From the cell containing the given text, extract its center point as [x, y] coordinate. 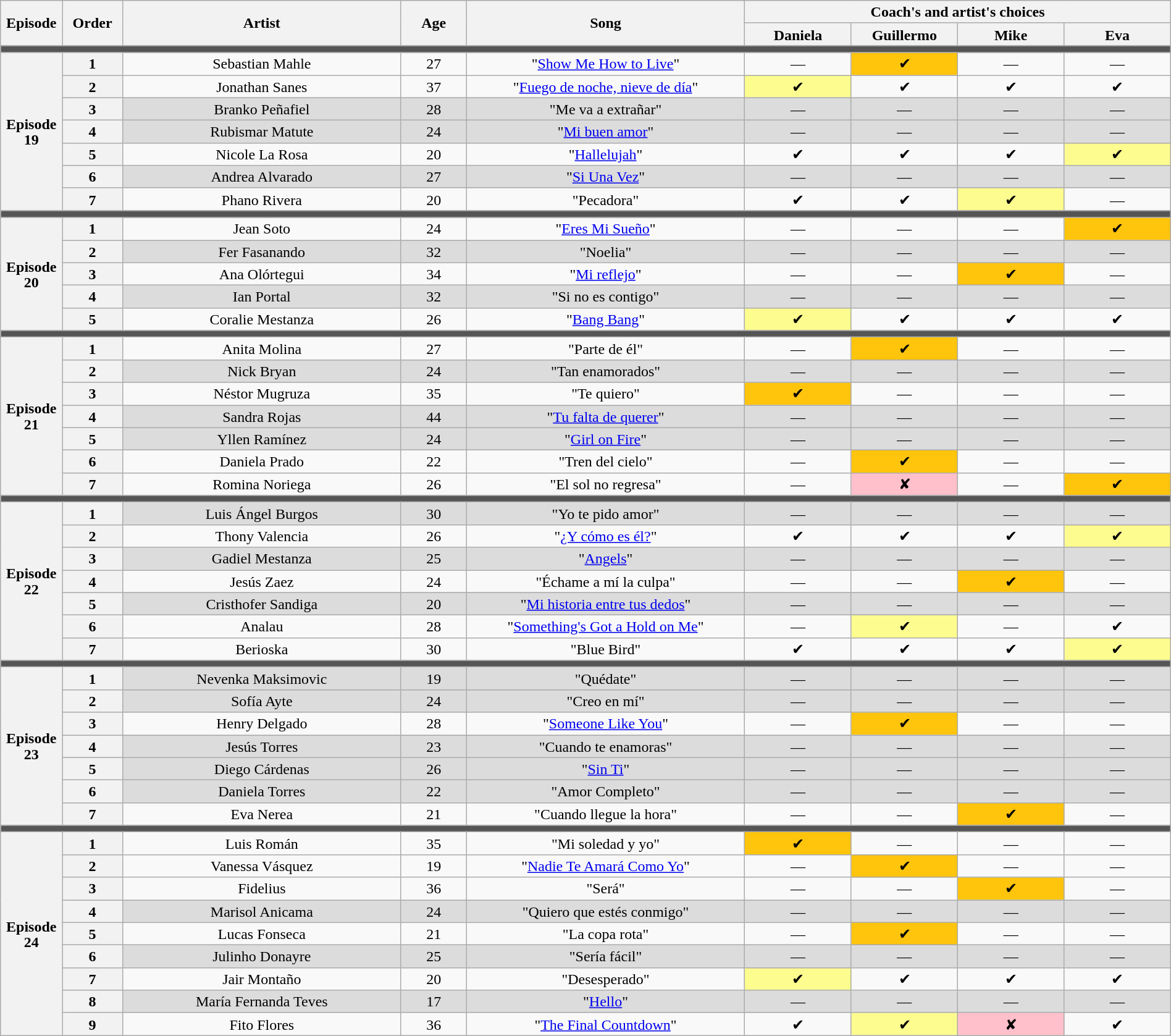
Artist [262, 23]
"Quiero que estés conmigo" [605, 911]
37 [434, 86]
Episode 21 [31, 416]
"Te quiero" [605, 394]
"Blue Bird" [605, 649]
"Échame a mí la culpa" [605, 581]
"Mi buen amor" [605, 132]
"Mi historia entre tus dedos" [605, 604]
"Mi reflejo" [605, 274]
23 [434, 746]
8 [93, 1002]
Diego Cárdenas [262, 769]
Julinho Donayre [262, 956]
"Tan enamorados" [605, 371]
"Nadie Te Amará Como Yo" [605, 866]
Cristhofer Sandiga [262, 604]
"Sin Ti" [605, 769]
"Hello" [605, 1002]
Luis Ángel Burgos [262, 514]
Jesús Zaez [262, 581]
Fer Fasanando [262, 251]
9 [93, 1024]
"Mi soledad y yo" [605, 844]
Mike [1010, 35]
"Si no es contigo" [605, 297]
Jair Montaño [262, 979]
44 [434, 416]
Order [93, 23]
Nick Bryan [262, 371]
"Noelia" [605, 251]
"La copa rota" [605, 934]
"Cuando te enamoras" [605, 746]
Coach's and artist's choices [957, 12]
"Tren del cielo" [605, 462]
Fito Flores [262, 1024]
"Será" [605, 888]
Guillermo [904, 35]
Andrea Alvarado [262, 177]
Marisol Anicama [262, 911]
17 [434, 1002]
Eva Nerea [262, 814]
Ian Portal [262, 297]
Episode 22 [31, 581]
Rubismar Matute [262, 132]
"The Final Countdown" [605, 1024]
Gadiel Mestanza [262, 558]
"Creo en mí" [605, 701]
Jean Soto [262, 229]
Ana Olórtegui [262, 274]
Nevenka Maksimovic [262, 678]
Néstor Mugruza [262, 394]
Phano Rivera [262, 199]
"Pecadora" [605, 199]
Nicole La Rosa [262, 154]
Episode 19 [31, 132]
Analau [262, 626]
"Parte de él" [605, 348]
María Fernanda Teves [262, 1002]
"Quédate" [605, 678]
Yllen Ramínez [262, 439]
"Desesperado" [605, 979]
"Hallelujah" [605, 154]
"Show Me How to Live" [605, 64]
Thony Valencia [262, 536]
"Amor Completo" [605, 792]
"Sería fácil" [605, 956]
Berioska [262, 649]
"Something's Got a Hold on Me" [605, 626]
Lucas Fonseca [262, 934]
Fidelius [262, 888]
"Tu falta de querer" [605, 416]
"Fuego de noche, nieve de día" [605, 86]
"Someone Like You" [605, 724]
Coralie Mestanza [262, 319]
Episode 20 [31, 274]
"Angels" [605, 558]
Romina Noriega [262, 484]
Daniela [798, 35]
"Si Una Vez" [605, 177]
Vanessa Vásquez [262, 866]
Daniela Prado [262, 462]
Episode 24 [31, 934]
Sandra Rojas [262, 416]
"Yo te pido amor" [605, 514]
Episode 23 [31, 746]
Song [605, 23]
Jonathan Sanes [262, 86]
Age [434, 23]
Episode [31, 23]
Sofía Ayte [262, 701]
"¿Y cómo es él?" [605, 536]
"Me va a extrañar" [605, 109]
Anita Molina [262, 348]
34 [434, 274]
"Eres Mi Sueño" [605, 229]
Luis Román [262, 844]
"Bang Bang" [605, 319]
Sebastian Mahle [262, 64]
"Girl on Fire" [605, 439]
"Cuando llegue la hora" [605, 814]
"El sol no regresa" [605, 484]
Daniela Torres [262, 792]
Branko Peñafiel [262, 109]
Henry Delgado [262, 724]
Jesús Torres [262, 746]
Eva [1117, 35]
